Search for the cell housing the specified text and yield its (X, Y) center coordinate. 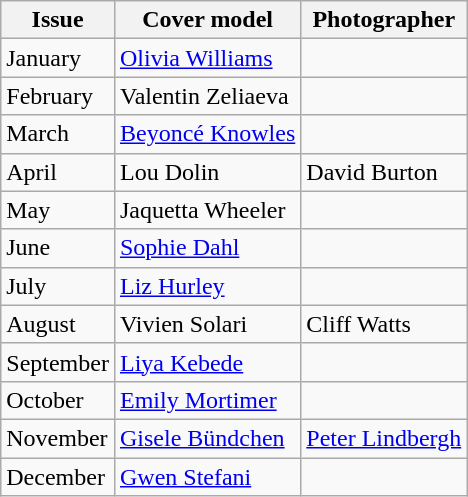
David Burton (384, 172)
Emily Mortimer (207, 400)
Lou Dolin (207, 172)
January (58, 58)
May (58, 210)
Issue (58, 20)
August (58, 324)
Olivia Williams (207, 58)
Valentin Zeliaeva (207, 96)
Liya Kebede (207, 362)
July (58, 286)
Cover model (207, 20)
June (58, 248)
December (58, 477)
Gwen Stefani (207, 477)
Sophie Dahl (207, 248)
Cliff Watts (384, 324)
November (58, 438)
April (58, 172)
Gisele Bündchen (207, 438)
February (58, 96)
Peter Lindbergh (384, 438)
Jaquetta Wheeler (207, 210)
Liz Hurley (207, 286)
October (58, 400)
September (58, 362)
March (58, 134)
Beyoncé Knowles (207, 134)
Vivien Solari (207, 324)
Photographer (384, 20)
